For the text-containing cell, return its midpoint in [x, y] coordinate format. 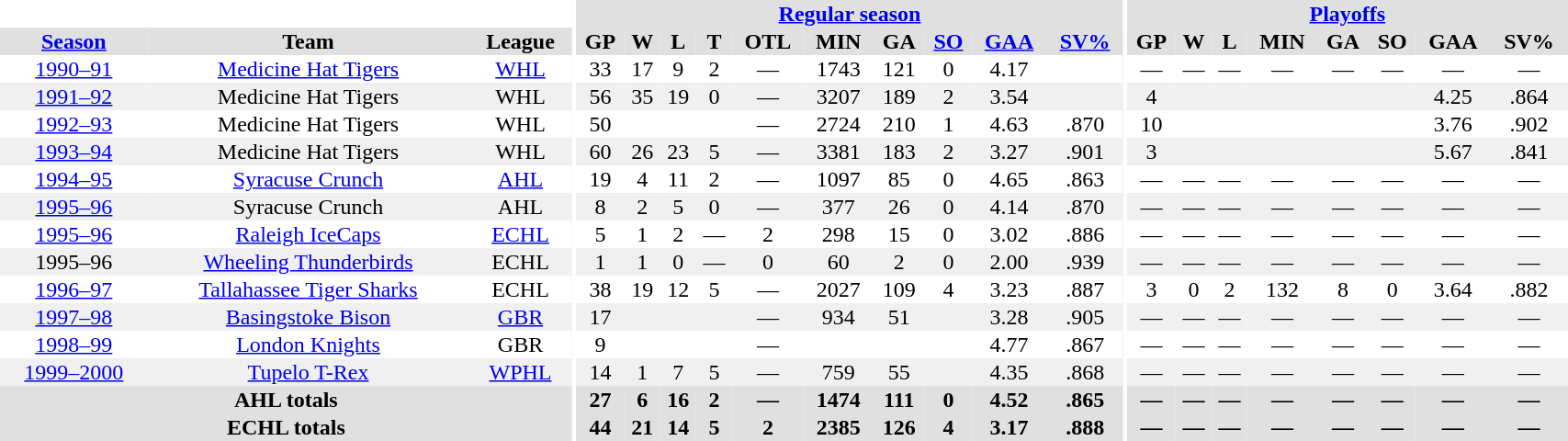
35 [643, 96]
189 [899, 96]
1994–95 [73, 179]
Regular season [850, 14]
183 [899, 152]
Team [309, 41]
.841 [1529, 152]
121 [899, 69]
1993–94 [73, 152]
3.23 [1010, 289]
League [520, 41]
111 [899, 400]
1998–99 [73, 345]
.905 [1085, 317]
16 [678, 400]
38 [601, 289]
109 [899, 289]
.882 [1529, 289]
4.14 [1010, 207]
WPHL [520, 372]
44 [601, 427]
.863 [1085, 179]
4.17 [1010, 69]
.886 [1085, 234]
Basingstoke Bison [309, 317]
Tallahassee Tiger Sharks [309, 289]
3.76 [1453, 124]
3.17 [1010, 427]
2724 [839, 124]
6 [643, 400]
1999–2000 [73, 372]
759 [839, 372]
21 [643, 427]
5.67 [1453, 152]
377 [839, 207]
AHL totals [287, 400]
4.63 [1010, 124]
Raleigh IceCaps [309, 234]
.864 [1529, 96]
2.00 [1010, 262]
33 [601, 69]
3.54 [1010, 96]
56 [601, 96]
4.25 [1453, 96]
2027 [839, 289]
.901 [1085, 152]
4.52 [1010, 400]
10 [1152, 124]
1991–92 [73, 96]
126 [899, 427]
15 [899, 234]
4.35 [1010, 372]
.867 [1085, 345]
3.64 [1453, 289]
Wheeling Thunderbirds [309, 262]
T [715, 41]
3.02 [1010, 234]
298 [839, 234]
ECHL totals [287, 427]
2385 [839, 427]
1474 [839, 400]
3207 [839, 96]
.888 [1085, 427]
4.65 [1010, 179]
50 [601, 124]
3381 [839, 152]
23 [678, 152]
1097 [839, 179]
3.27 [1010, 152]
Season [73, 41]
12 [678, 289]
Playoffs [1347, 14]
.887 [1085, 289]
1996–97 [73, 289]
85 [899, 179]
4.77 [1010, 345]
1997–98 [73, 317]
.865 [1085, 400]
1743 [839, 69]
210 [899, 124]
7 [678, 372]
Tupelo T-Rex [309, 372]
27 [601, 400]
1992–93 [73, 124]
.868 [1085, 372]
.939 [1085, 262]
3.28 [1010, 317]
11 [678, 179]
55 [899, 372]
132 [1282, 289]
.902 [1529, 124]
OTL [768, 41]
London Knights [309, 345]
934 [839, 317]
1990–91 [73, 69]
51 [899, 317]
